Return the (x, y) coordinate for the center point of the cell that contains the specified text.  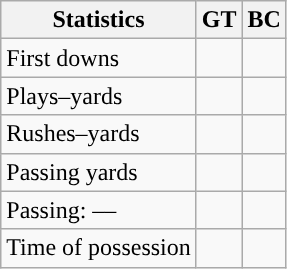
Passing yards (99, 172)
Passing: –– (99, 210)
First downs (99, 58)
Plays–yards (99, 96)
Statistics (99, 20)
GT (219, 20)
Time of possession (99, 248)
Rushes–yards (99, 134)
BC (264, 20)
